For the text-containing cell, return its midpoint in (x, y) coordinate format. 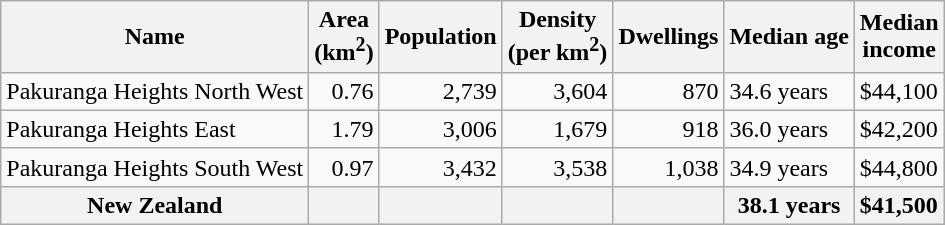
38.1 years (789, 205)
Population (440, 37)
Density(per km2) (558, 37)
$42,200 (899, 129)
$44,100 (899, 91)
3,604 (558, 91)
0.97 (344, 167)
$44,800 (899, 167)
Dwellings (668, 37)
Area(km2) (344, 37)
3,432 (440, 167)
New Zealand (155, 205)
Pakuranga Heights South West (155, 167)
3,006 (440, 129)
34.6 years (789, 91)
Name (155, 37)
2,739 (440, 91)
3,538 (558, 167)
0.76 (344, 91)
870 (668, 91)
Pakuranga Heights North West (155, 91)
34.9 years (789, 167)
1,679 (558, 129)
Pakuranga Heights East (155, 129)
36.0 years (789, 129)
1.79 (344, 129)
Median age (789, 37)
Medianincome (899, 37)
918 (668, 129)
$41,500 (899, 205)
1,038 (668, 167)
